Return [X, Y] of the center of cell containing provided text 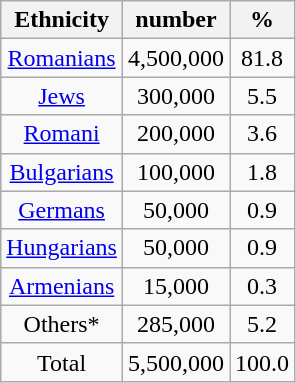
4,500,000 [176, 58]
Others* [62, 324]
200,000 [176, 134]
Total [62, 362]
1.8 [262, 172]
81.8 [262, 58]
5.2 [262, 324]
5,500,000 [176, 362]
300,000 [176, 96]
Germans [62, 210]
% [262, 20]
15,000 [176, 286]
5.5 [262, 96]
100.0 [262, 362]
Bulgarians [62, 172]
Ethnicity [62, 20]
3.6 [262, 134]
Romani [62, 134]
Hungarians [62, 248]
Romanians [62, 58]
Jews [62, 96]
285,000 [176, 324]
number [176, 20]
Armenians [62, 286]
100,000 [176, 172]
0.3 [262, 286]
